Capture the cell that displays the provided text and extract its (x, y) central coordinate. 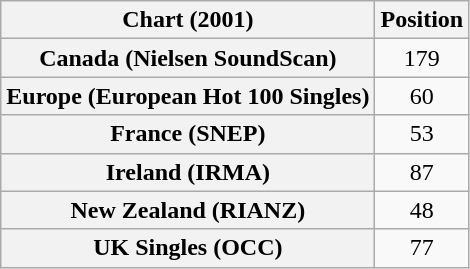
48 (422, 210)
Ireland (IRMA) (188, 172)
New Zealand (RIANZ) (188, 210)
Chart (2001) (188, 20)
Position (422, 20)
Europe (European Hot 100 Singles) (188, 96)
179 (422, 58)
60 (422, 96)
77 (422, 248)
UK Singles (OCC) (188, 248)
France (SNEP) (188, 134)
87 (422, 172)
Canada (Nielsen SoundScan) (188, 58)
53 (422, 134)
